Identify which cell holds the provided text, then report its (x, y) central coordinate. 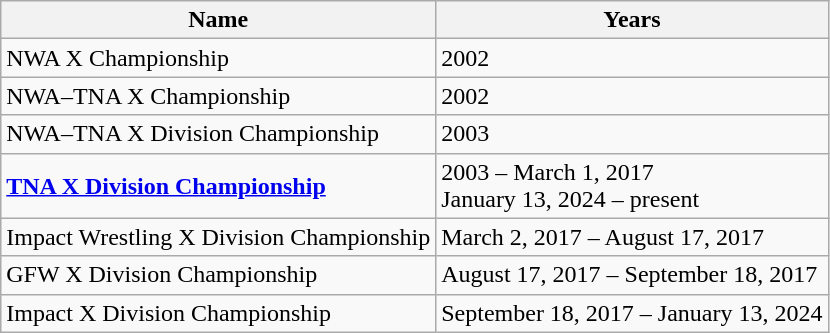
Name (218, 20)
NWA–TNA X Division Championship (218, 134)
GFW X Division Championship (218, 275)
NWA X Championship (218, 58)
NWA–TNA X Championship (218, 96)
March 2, 2017 – August 17, 2017 (632, 237)
August 17, 2017 – September 18, 2017 (632, 275)
TNA X Division Championship (218, 186)
Impact Wrestling X Division Championship (218, 237)
2003 (632, 134)
Years (632, 20)
Impact X Division Championship (218, 313)
2003 – March 1, 2017January 13, 2024 – present (632, 186)
September 18, 2017 – January 13, 2024 (632, 313)
